Identify which cell holds the provided text, then report its (X, Y) central coordinate. 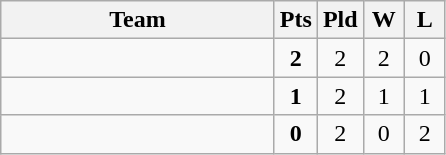
Pts (296, 20)
W (384, 20)
Pld (340, 20)
L (424, 20)
Team (138, 20)
